Output the [x, y] coordinate of the center of the cell containing the given text.  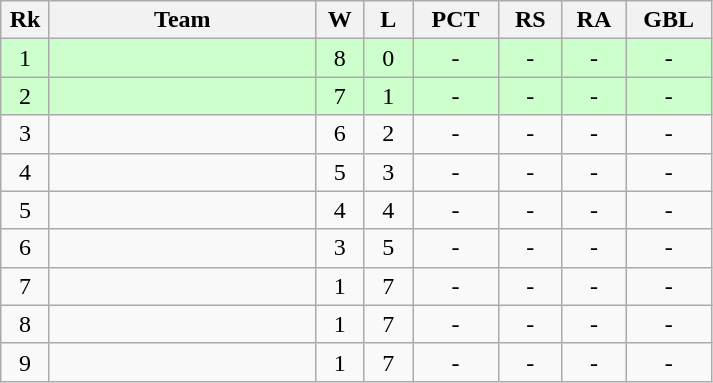
RS [531, 20]
GBL [669, 20]
PCT [455, 20]
Team [182, 20]
9 [26, 362]
Rk [26, 20]
W [340, 20]
L [388, 20]
RA [594, 20]
0 [388, 58]
